Find where the given text appears and provide that cell's center as [x, y] coordinate. 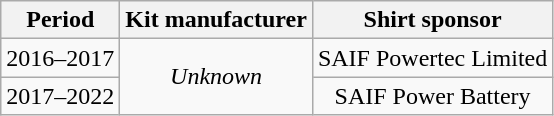
SAIF Power Battery [432, 96]
2017–2022 [60, 96]
Unknown [216, 77]
SAIF Powertec Limited [432, 58]
2016–2017 [60, 58]
Period [60, 20]
Shirt sponsor [432, 20]
Kit manufacturer [216, 20]
